Search for the cell housing the specified text and yield its (x, y) center coordinate. 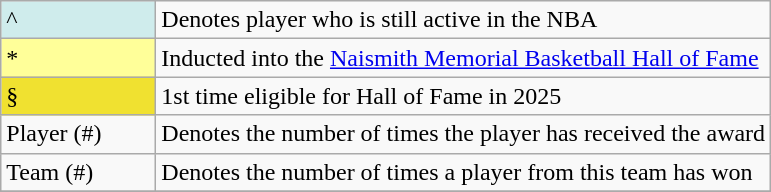
* (78, 58)
Team (#) (78, 172)
Denotes the number of times a player from this team has won (464, 172)
^ (78, 20)
Denotes the number of times the player has received the award (464, 134)
Inducted into the Naismith Memorial Basketball Hall of Fame (464, 58)
Denotes player who is still active in the NBA (464, 20)
Player (#) (78, 134)
1st time eligible for Hall of Fame in 2025 (464, 96)
§ (78, 96)
